Return the [x, y] coordinate for the center point of the cell that contains the specified text.  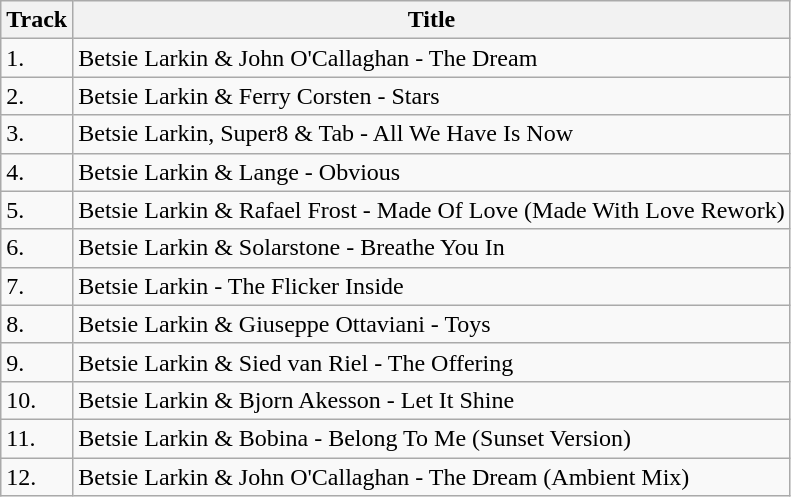
Betsie Larkin & Giuseppe Ottaviani - Toys [432, 324]
3. [37, 134]
Betsie Larkin & Sied van Riel - The Offering [432, 362]
Betsie Larkin & Solarstone - Breathe You In [432, 248]
10. [37, 400]
12. [37, 477]
Title [432, 20]
Betsie Larkin & Bobina - Belong To Me (Sunset Version) [432, 438]
Track [37, 20]
Betsie Larkin & Rafael Frost - Made Of Love (Made With Love Rework) [432, 210]
Betsie Larkin - The Flicker Inside [432, 286]
9. [37, 362]
Betsie Larkin, Super8 & Tab - All We Have Is Now [432, 134]
11. [37, 438]
Betsie Larkin & Lange - Obvious [432, 172]
8. [37, 324]
6. [37, 248]
Betsie Larkin & Bjorn Akesson - Let It Shine [432, 400]
Betsie Larkin & John O'Callaghan - The Dream (Ambient Mix) [432, 477]
Betsie Larkin & John O'Callaghan - The Dream [432, 58]
2. [37, 96]
1. [37, 58]
5. [37, 210]
Betsie Larkin & Ferry Corsten - Stars [432, 96]
4. [37, 172]
7. [37, 286]
